Scan for the cell matching the given text and deliver its [x, y] coordinate at center. 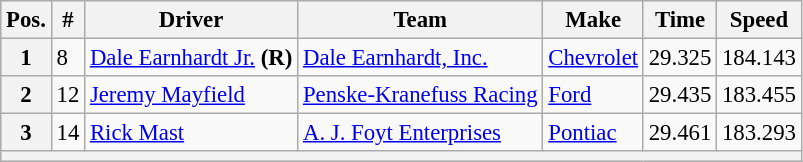
29.461 [680, 133]
2 [26, 95]
1 [26, 58]
Penske-Kranefuss Racing [420, 95]
Jeremy Mayfield [192, 95]
# [68, 20]
Dale Earnhardt Jr. (R) [192, 58]
Team [420, 20]
184.143 [760, 58]
29.435 [680, 95]
3 [26, 133]
Pos. [26, 20]
8 [68, 58]
29.325 [680, 58]
A. J. Foyt Enterprises [420, 133]
Pontiac [593, 133]
Rick Mast [192, 133]
Make [593, 20]
Speed [760, 20]
183.293 [760, 133]
183.455 [760, 95]
Time [680, 20]
Ford [593, 95]
Driver [192, 20]
Chevrolet [593, 58]
14 [68, 133]
12 [68, 95]
Dale Earnhardt, Inc. [420, 58]
